Search for the cell housing the specified text and yield its (x, y) center coordinate. 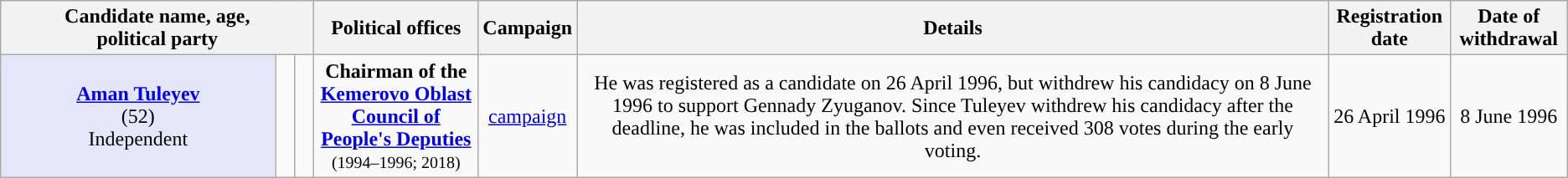
Political offices (396, 28)
Registration date (1389, 28)
Aman Tuleyev(52)Independent (138, 116)
campaign (528, 116)
Details (953, 28)
Date of withdrawal (1509, 28)
Chairman of the Kemerovo Oblast Council of People's Deputies(1994–1996; 2018) (396, 116)
Campaign (528, 28)
26 April 1996 (1389, 116)
Candidate name, age,political party (157, 28)
8 June 1996 (1509, 116)
